Capture the cell that displays the provided text and extract its (x, y) central coordinate. 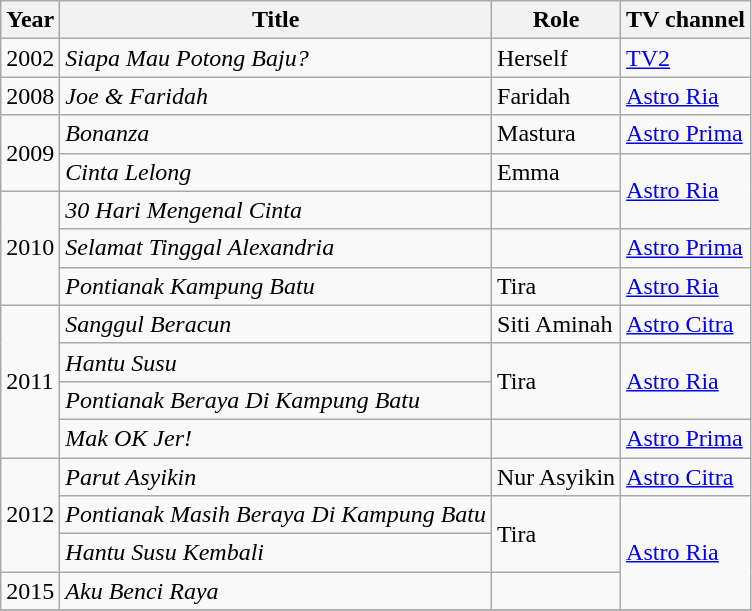
Aku Benci Raya (276, 591)
Hantu Susu (276, 362)
30 Hari Mengenal Cinta (276, 210)
Sanggul Beracun (276, 324)
Faridah (556, 96)
Joe & Faridah (276, 96)
2011 (30, 381)
2015 (30, 591)
Siti Aminah (556, 324)
Emma (556, 172)
Hantu Susu Kembali (276, 553)
Title (276, 20)
2012 (30, 515)
Herself (556, 58)
Nur Asyikin (556, 477)
Parut Asyikin (276, 477)
Role (556, 20)
Selamat Tinggal Alexandria (276, 248)
Bonanza (276, 134)
Mastura (556, 134)
Pontianak Masih Beraya Di Kampung Batu (276, 515)
Siapa Mau Potong Baju? (276, 58)
2009 (30, 153)
2008 (30, 96)
Pontianak Beraya Di Kampung Batu (276, 400)
Cinta Lelong (276, 172)
2002 (30, 58)
Pontianak Kampung Batu (276, 286)
Mak OK Jer! (276, 438)
Year (30, 20)
TV2 (686, 58)
TV channel (686, 20)
2010 (30, 248)
